Output the (x, y) coordinate of the center of the cell containing the given text.  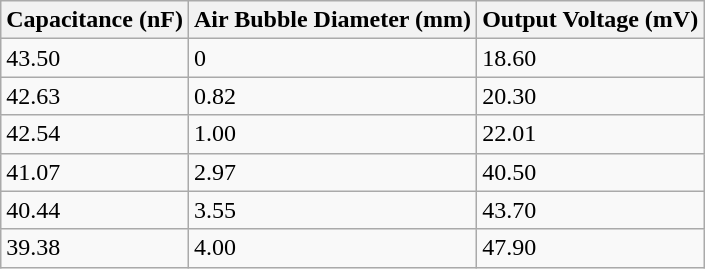
4.00 (332, 248)
42.54 (95, 134)
0 (332, 58)
39.38 (95, 248)
2.97 (332, 172)
43.70 (590, 210)
0.82 (332, 96)
40.44 (95, 210)
18.60 (590, 58)
40.50 (590, 172)
20.30 (590, 96)
22.01 (590, 134)
41.07 (95, 172)
43.50 (95, 58)
Capacitance (nF) (95, 20)
3.55 (332, 210)
42.63 (95, 96)
1.00 (332, 134)
Air Bubble Diameter (mm) (332, 20)
Output Voltage (mV) (590, 20)
47.90 (590, 248)
